Identify which cell holds the provided text, then report its [x, y] central coordinate. 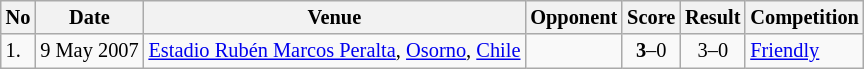
1. [18, 51]
Venue [335, 17]
Score [651, 17]
No [18, 17]
Result [712, 17]
Friendly [804, 51]
Estadio Rubén Marcos Peralta, Osorno, Chile [335, 51]
Competition [804, 17]
Date [89, 17]
9 May 2007 [89, 51]
Opponent [574, 17]
